Return the (X, Y) coordinate for the center point of the cell that contains the specified text.  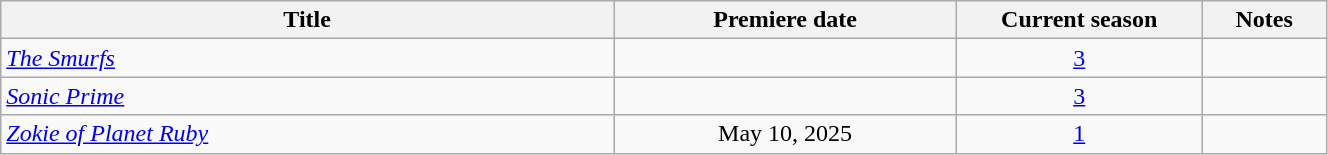
Sonic Prime (308, 96)
1 (1080, 134)
Notes (1264, 20)
Premiere date (786, 20)
Title (308, 20)
The Smurfs (308, 58)
Zokie of Planet Ruby (308, 134)
Current season (1080, 20)
May 10, 2025 (786, 134)
